From the cell containing the given text, extract its center point as [X, Y] coordinate. 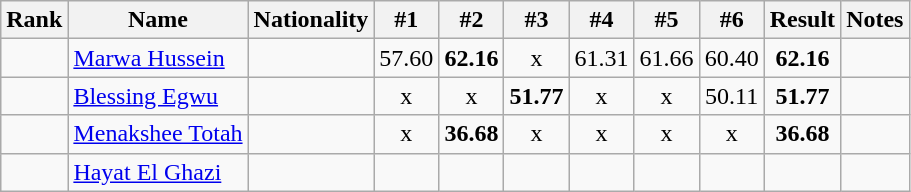
Notes [875, 20]
50.11 [732, 96]
#5 [666, 20]
Nationality [311, 20]
#6 [732, 20]
#1 [406, 20]
57.60 [406, 58]
#2 [472, 20]
Hayat El Ghazi [158, 172]
Blessing Egwu [158, 96]
Rank [34, 20]
61.31 [602, 58]
Result [802, 20]
60.40 [732, 58]
Menakshee Totah [158, 134]
Marwa Hussein [158, 58]
61.66 [666, 58]
Name [158, 20]
#4 [602, 20]
#3 [536, 20]
